For the text-containing cell, return its midpoint in [X, Y] coordinate format. 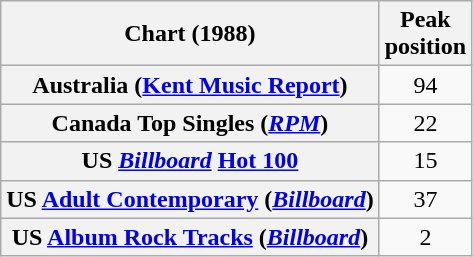
37 [425, 199]
15 [425, 161]
22 [425, 123]
Canada Top Singles (RPM) [190, 123]
US Adult Contemporary (Billboard) [190, 199]
US Album Rock Tracks (Billboard) [190, 237]
Chart (1988) [190, 34]
Australia (Kent Music Report) [190, 85]
2 [425, 237]
US Billboard Hot 100 [190, 161]
94 [425, 85]
Peakposition [425, 34]
